From the cell containing the given text, extract its center point as (x, y) coordinate. 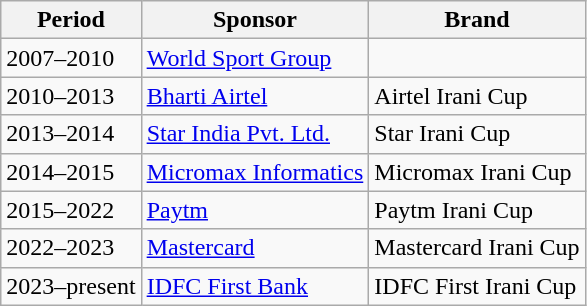
Mastercard (255, 248)
Micromax Informatics (255, 172)
Bharti Airtel (255, 96)
2013–2014 (71, 134)
Period (71, 20)
2022–2023 (71, 248)
2014–2015 (71, 172)
Paytm (255, 210)
2015–2022 (71, 210)
2010–2013 (71, 96)
Micromax Irani Cup (477, 172)
Star Irani Cup (477, 134)
World Sport Group (255, 58)
Mastercard Irani Cup (477, 248)
Star India Pvt. Ltd. (255, 134)
Sponsor (255, 20)
IDFC First Bank (255, 286)
2007–2010 (71, 58)
IDFC First Irani Cup (477, 286)
2023–present (71, 286)
Brand (477, 20)
Airtel Irani Cup (477, 96)
Paytm Irani Cup (477, 210)
